Extract the (x, y) coordinate from the center of the cell holding the provided text.  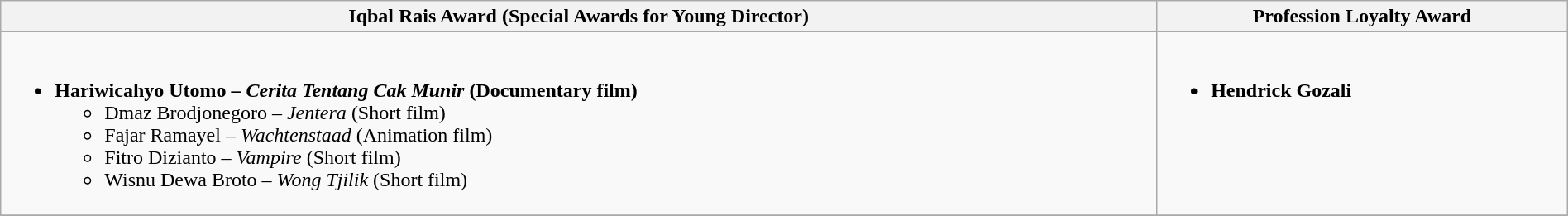
Profession Loyalty Award (1363, 17)
Hendrick Gozali (1363, 124)
Iqbal Rais Award (Special Awards for Young Director) (579, 17)
